Output the [X, Y] coordinate of the center of the cell containing the given text.  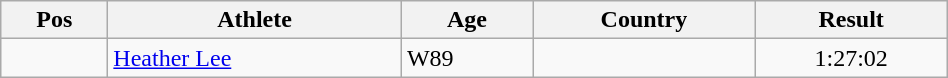
Country [644, 20]
Result [851, 20]
W89 [466, 58]
Pos [54, 20]
Athlete [255, 20]
Age [466, 20]
1:27:02 [851, 58]
Heather Lee [255, 58]
